Return the (x, y) coordinate for the center point of the cell that contains the specified text.  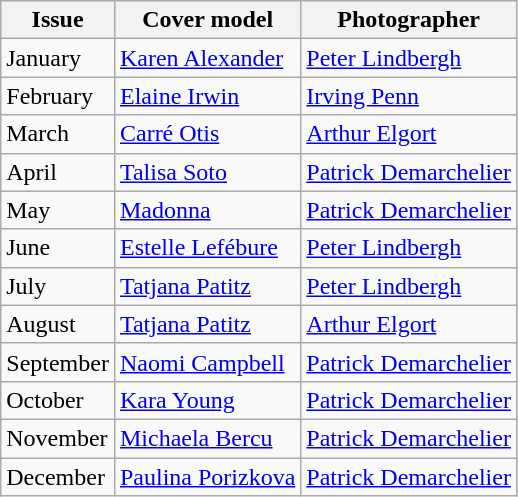
Elaine Irwin (207, 96)
June (58, 248)
February (58, 96)
Issue (58, 20)
December (58, 477)
Madonna (207, 210)
Karen Alexander (207, 58)
Carré Otis (207, 134)
October (58, 400)
March (58, 134)
Irving Penn (409, 96)
Naomi Campbell (207, 362)
Photographer (409, 20)
November (58, 438)
May (58, 210)
Cover model (207, 20)
Paulina Porizkova (207, 477)
July (58, 286)
Talisa Soto (207, 172)
January (58, 58)
August (58, 324)
Michaela Bercu (207, 438)
Kara Young (207, 400)
September (58, 362)
April (58, 172)
Estelle Lefébure (207, 248)
